Scan for the cell matching the given text and deliver its (X, Y) coordinate at center. 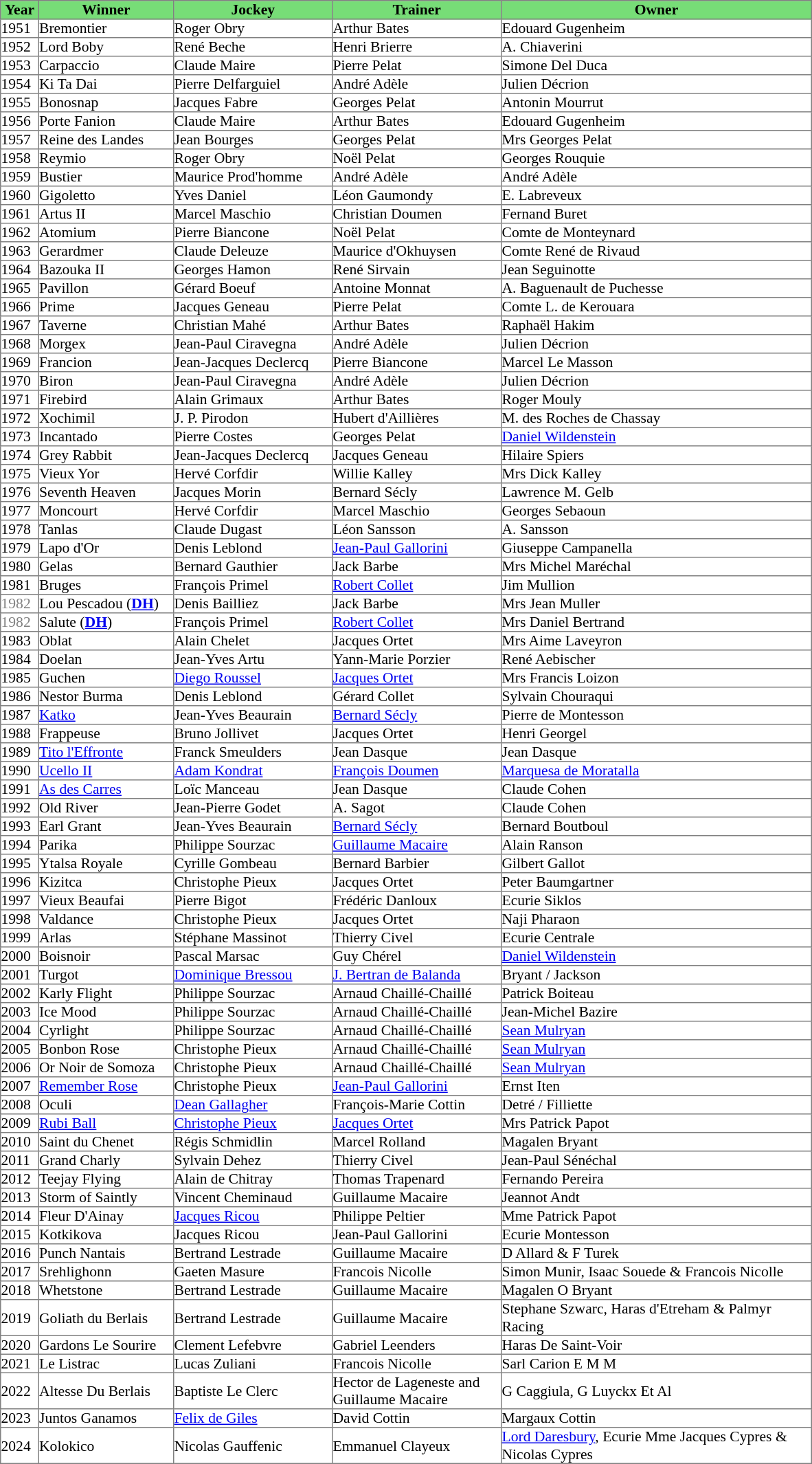
Srehlighonn (106, 1272)
Ecurie Centrale (657, 938)
Remember Rose (106, 1086)
Moncourt (106, 511)
Lapo d'Or (106, 548)
Gérard Collet (417, 697)
As des Carres (106, 789)
2015 (20, 1234)
François-Marie Cottin (417, 1105)
Gardons Le Sourire (106, 1344)
Comte L. de Kerouara (657, 307)
Denis Bailliez (253, 603)
Fernand Buret (657, 214)
1961 (20, 214)
Mrs Daniel Bertrand (657, 623)
Bonosnap (106, 103)
Storm of Saintly (106, 1197)
Fleur D'Ainay (106, 1217)
Yann-Marie Porzier (417, 660)
Bremontier (106, 29)
2024 (20, 1445)
Haras De Saint-Voir (657, 1344)
Gabriel Leenders (417, 1344)
Katko (106, 715)
Bonbon Rose (106, 1049)
Mrs Jean Muller (657, 603)
Mme Patrick Papot (657, 1217)
Francion (106, 363)
René Beche (253, 47)
Comte de Monteynard (657, 232)
1981 (20, 586)
Jim Mullion (657, 586)
2004 (20, 1031)
Jean-Michel Bazire (657, 1012)
2018 (20, 1291)
Peter Baumgartner (657, 883)
Winner (106, 10)
2021 (20, 1364)
Oculi (106, 1105)
Taverne (106, 326)
Georges Hamon (253, 269)
Marcel Rolland (417, 1142)
Grey Rabbit (106, 455)
Loïc Manceau (253, 789)
A. Sansson (657, 529)
M. des Roches de Chassay (657, 418)
Sylvain Dehez (253, 1160)
1951 (20, 29)
Lord Daresbury, Ecurie Mme Jacques Cypres & Nicolas Cypres (657, 1445)
Magalen Bryant (657, 1142)
Christian Mahé (253, 326)
Antonin Mourrut (657, 103)
1989 (20, 752)
Willie Kalley (417, 474)
Firebird (106, 400)
Juntos Ganamos (106, 1419)
Valdance (106, 920)
Claude Dugast (253, 529)
Pierre Bigot (253, 900)
Baptiste Le Clerc (253, 1390)
Punch Nantais (106, 1254)
Tito l'Effronte (106, 752)
Bryant / Jackson (657, 975)
Gerardmer (106, 252)
Mrs Michel Maréchal (657, 566)
Atomium (106, 232)
A. Baguenault de Puchesse (657, 289)
Jeannot Andt (657, 1197)
Jacques Morin (253, 492)
1974 (20, 455)
Lucas Zuliani (253, 1364)
2001 (20, 975)
Boisnoir (106, 957)
1998 (20, 920)
Hilaire Spiers (657, 455)
Henri Brierre (417, 47)
1993 (20, 826)
Old River (106, 808)
A. Sagot (417, 808)
Henri Georgel (657, 734)
Stéphane Massinot (253, 938)
1970 (20, 381)
1953 (20, 66)
Dean Gallagher (253, 1105)
Gilbert Gallot (657, 863)
1964 (20, 269)
Tanlas (106, 529)
1955 (20, 103)
Lou Pescadou (DH) (106, 603)
1978 (20, 529)
Stephane Szwarc, Haras d'Etreham & Palmyr Racing (657, 1318)
Doelan (106, 660)
Naji Pharaon (657, 920)
Lawrence M. Gelb (657, 492)
Alain Chelet (253, 641)
Bernard Gauthier (253, 566)
Owner (657, 10)
Reine des Landes (106, 140)
1958 (20, 158)
Giuseppe Campanella (657, 548)
Jean Bourges (253, 140)
1996 (20, 883)
Raphaël Hakim (657, 326)
D Allard & F Turek (657, 1254)
Saint du Chenet (106, 1142)
Altesse Du Berlais (106, 1390)
1972 (20, 418)
1983 (20, 641)
Year (20, 10)
Georges Sebaoun (657, 511)
1997 (20, 900)
Vincent Cheminaud (253, 1197)
1975 (20, 474)
Kolokico (106, 1445)
Comte René de Rivaud (657, 252)
E. Labreveux (657, 195)
Whetstone (106, 1291)
Adam Kondrat (253, 771)
J. Bertran de Balanda (417, 975)
Goliath du Berlais (106, 1318)
Frappeuse (106, 734)
Porte Fanion (106, 121)
Xochimil (106, 418)
Bernard Boutboul (657, 826)
Trainer (417, 10)
Vieux Yor (106, 474)
Cyrille Gombeau (253, 863)
Arlas (106, 938)
2006 (20, 1068)
Maurice Prod'homme (253, 177)
1957 (20, 140)
1963 (20, 252)
Turgot (106, 975)
Lord Boby (106, 47)
1973 (20, 437)
1952 (20, 47)
Bazouka II (106, 269)
Biron (106, 381)
Artus II (106, 214)
G Caggiula, G Luyckx Et Al (657, 1390)
Jean Seguinotte (657, 269)
Jockey (253, 10)
1966 (20, 307)
2010 (20, 1142)
Diego Roussel (253, 678)
2019 (20, 1318)
1994 (20, 845)
1969 (20, 363)
Philippe Peltier (417, 1217)
Carpaccio (106, 66)
Gaeten Masure (253, 1272)
Ecurie Montesson (657, 1234)
Earl Grant (106, 826)
Mrs Georges Pelat (657, 140)
Georges Rouquie (657, 158)
Rubi Ball (106, 1123)
Teejay Flying (106, 1179)
Emmanuel Clayeux (417, 1445)
Yves Daniel (253, 195)
René Aebischer (657, 660)
Maurice d'Okhuysen (417, 252)
2020 (20, 1344)
Thomas Trapenard (417, 1179)
Hubert d'Aillières (417, 418)
1965 (20, 289)
2002 (20, 994)
1991 (20, 789)
Régis Schmidlin (253, 1142)
Cyrlight (106, 1031)
Bustier (106, 177)
2008 (20, 1105)
Jean-Pierre Godet (253, 808)
Sylvain Chouraqui (657, 697)
2007 (20, 1086)
Grand Charly (106, 1160)
1984 (20, 660)
1971 (20, 400)
Mrs Patrick Papot (657, 1123)
Bruges (106, 586)
2011 (20, 1160)
Ecurie Siklos (657, 900)
J. P. Pirodon (253, 418)
1995 (20, 863)
Kizitca (106, 883)
Roger Mouly (657, 400)
Pierre de Montesson (657, 715)
Jean-Yves Artu (253, 660)
Alain Grimaux (253, 400)
Guy Chérel (417, 957)
1985 (20, 678)
1960 (20, 195)
François Doumen (417, 771)
2012 (20, 1179)
2009 (20, 1123)
Mrs Dick Kalley (657, 474)
1968 (20, 344)
1990 (20, 771)
Jacques Fabre (253, 103)
Frédéric Danloux (417, 900)
1959 (20, 177)
Dominique Bressou (253, 975)
1956 (20, 121)
1988 (20, 734)
Marquesa de Moratalla (657, 771)
Nestor Burma (106, 697)
Ice Mood (106, 1012)
Fernando Pereira (657, 1179)
Or Noir de Somoza (106, 1068)
Incantado (106, 437)
2003 (20, 1012)
1992 (20, 808)
Guchen (106, 678)
Pascal Marsac (253, 957)
Franck Smeulders (253, 752)
1967 (20, 326)
1977 (20, 511)
1980 (20, 566)
1962 (20, 232)
Vieux Beaufai (106, 900)
1979 (20, 548)
Ucello II (106, 771)
2014 (20, 1217)
1987 (20, 715)
Ernst Iten (657, 1086)
Karly Flight (106, 994)
2016 (20, 1254)
Parika (106, 845)
1976 (20, 492)
Simon Munir, Isaac Souede & Francois Nicolle (657, 1272)
Hector de Lageneste and Guillaume Macaire (417, 1390)
Reymio (106, 158)
Ytalsa Royale (106, 863)
2005 (20, 1049)
Antoine Monnat (417, 289)
2023 (20, 1419)
Pierre Costes (253, 437)
2000 (20, 957)
Felix de Giles (253, 1419)
Léon Sansson (417, 529)
Le Listrac (106, 1364)
Alain de Chitray (253, 1179)
Detré / Filliette (657, 1105)
Prime (106, 307)
2017 (20, 1272)
Magalen O Bryant (657, 1291)
Mrs Aime Laveyron (657, 641)
A. Chiaverini (657, 47)
Gigoletto (106, 195)
Margaux Cottin (657, 1419)
1954 (20, 84)
Seventh Heaven (106, 492)
Mrs Francis Loizon (657, 678)
Léon Gaumondy (417, 195)
Nicolas Gauffenic (253, 1445)
Gérard Boeuf (253, 289)
Pavillon (106, 289)
Alain Ranson (657, 845)
Morgex (106, 344)
Salute (DH) (106, 623)
René Sirvain (417, 269)
Bernard Barbier (417, 863)
2013 (20, 1197)
Ki Ta Dai (106, 84)
Bruno Jollivet (253, 734)
Kotkikova (106, 1234)
Pierre Delfarguiel (253, 84)
Marcel Le Masson (657, 363)
Oblat (106, 641)
Claude Deleuze (253, 252)
Clement Lefebvre (253, 1344)
David Cottin (417, 1419)
Patrick Boiteau (657, 994)
Jean-Paul Sénéchal (657, 1160)
Gelas (106, 566)
Christian Doumen (417, 214)
Sarl Carion E M M (657, 1364)
Simone Del Duca (657, 66)
1986 (20, 697)
1999 (20, 938)
2022 (20, 1390)
